Identify which cell holds the provided text, then report its [x, y] central coordinate. 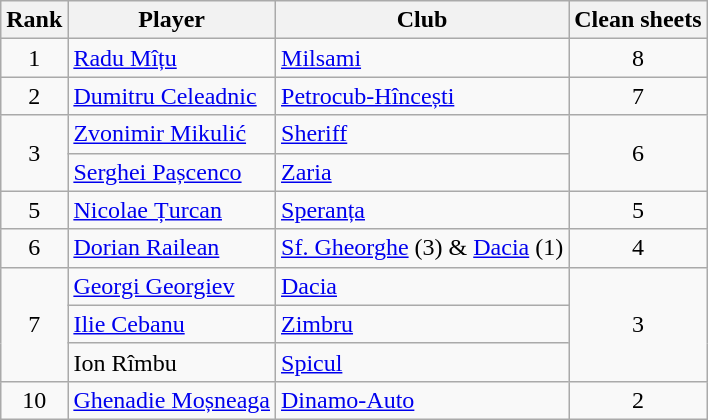
Serghei Pașcenco [172, 172]
Georgi Georgiev [172, 286]
Ion Rîmbu [172, 362]
Zimbru [422, 324]
Dorian Railean [172, 248]
8 [638, 58]
Ghenadie Moșneaga [172, 400]
Sheriff [422, 134]
Player [172, 20]
Dacia [422, 286]
Petrocub-Hîncești [422, 96]
Ilie Cebanu [172, 324]
Zvonimir Mikulić [172, 134]
Dinamo-Auto [422, 400]
Radu Mîțu [172, 58]
Zaria [422, 172]
Sf. Gheorghe (3) & Dacia (1) [422, 248]
4 [638, 248]
Milsami [422, 58]
Spicul [422, 362]
Club [422, 20]
Nicolae Țurcan [172, 210]
Dumitru Celeadnic [172, 96]
Speranța [422, 210]
Clean sheets [638, 20]
10 [34, 400]
1 [34, 58]
Rank [34, 20]
